Find where the given text appears and provide that cell's center as [x, y] coordinate. 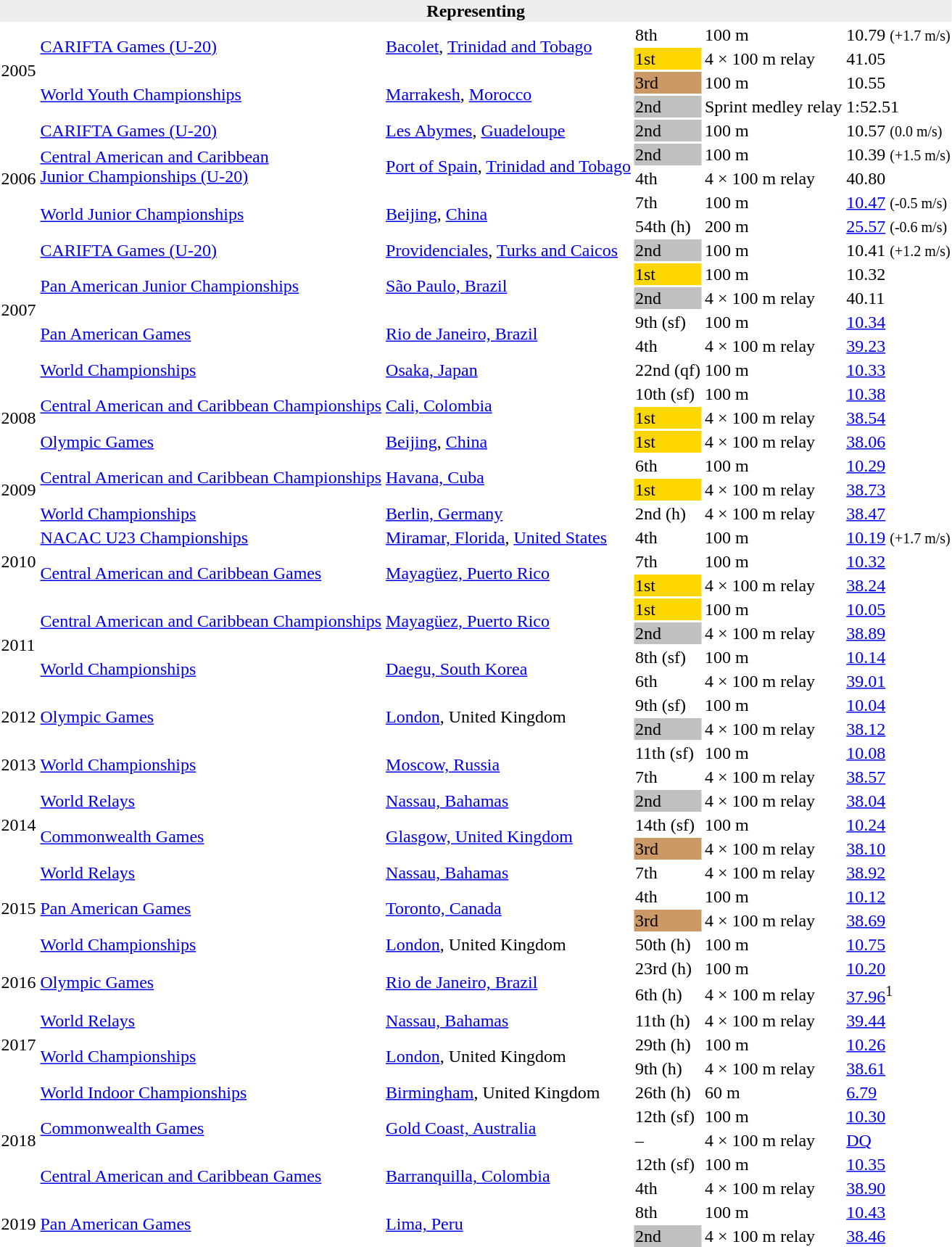
2014 [19, 825]
9th (h) [667, 1069]
Central American and CaribbeanJunior Championships (U-20) [211, 167]
10.39 (+1.5 m/s) [898, 155]
2012 [19, 717]
8th (sf) [667, 657]
NACAC U23 Championships [211, 538]
38.69 [898, 921]
10.24 [898, 825]
41.05 [898, 59]
39.01 [898, 681]
Bacolet, Trinidad and Tobago [509, 46]
Pan American Junior Championships [211, 286]
10.19 (+1.7 m/s) [898, 538]
6th (h) [667, 995]
38.47 [898, 514]
10.14 [898, 657]
29th (h) [667, 1045]
DQ [898, 1140]
Providenciales, Turks and Caicos [509, 250]
10.79 (+1.7 m/s) [898, 35]
10.38 [898, 394]
38.61 [898, 1069]
10.35 [898, 1164]
10.12 [898, 897]
37.961 [898, 995]
38.54 [898, 418]
40.11 [898, 298]
39.23 [898, 346]
2007 [19, 310]
2018 [19, 1140]
38.24 [898, 585]
1:52.51 [898, 107]
25.57 (-0.6 m/s) [898, 226]
Daegu, South Korea [509, 669]
10.47 (-0.5 m/s) [898, 202]
2016 [19, 982]
38.04 [898, 801]
Havana, Cuba [509, 477]
60 m [773, 1092]
26th (h) [667, 1092]
Birmingham, United Kingdom [509, 1092]
10.08 [898, 753]
10.41 (+1.2 m/s) [898, 250]
Glasgow, United Kingdom [509, 837]
2008 [19, 418]
Miramar, Florida, United States [509, 538]
Port of Spain, Trinidad and Tobago [509, 167]
38.57 [898, 777]
40.80 [898, 178]
World Indoor Championships [211, 1092]
50th (h) [667, 944]
Berlin, Germany [509, 514]
38.12 [898, 729]
Barranquilla, Colombia [509, 1177]
6.79 [898, 1092]
10.29 [898, 466]
Representing [476, 11]
2006 [19, 178]
11th (h) [667, 1021]
38.06 [898, 442]
10.05 [898, 609]
2015 [19, 908]
38.90 [898, 1188]
Osaka, Japan [509, 370]
Les Abymes, Guadeloupe [509, 131]
2009 [19, 490]
22nd (qf) [667, 370]
– [667, 1140]
10.04 [898, 705]
2005 [19, 71]
2011 [19, 646]
38.10 [898, 849]
10.20 [898, 968]
39.44 [898, 1021]
200 m [773, 226]
10.75 [898, 944]
10.34 [898, 322]
11th (sf) [667, 753]
10.33 [898, 370]
Toronto, Canada [509, 908]
14th (sf) [667, 825]
2013 [19, 765]
2019 [19, 1225]
Moscow, Russia [509, 765]
2nd (h) [667, 514]
54th (h) [667, 226]
10.30 [898, 1116]
10.26 [898, 1045]
23rd (h) [667, 968]
São Paulo, Brazil [509, 286]
10th (sf) [667, 394]
World Junior Championships [211, 215]
Gold Coast, Australia [509, 1129]
10.57 (0.0 m/s) [898, 131]
38.89 [898, 633]
World Youth Championships [211, 94]
Cali, Colombia [509, 406]
Lima, Peru [509, 1225]
Sprint medley relay [773, 107]
38.46 [898, 1236]
38.73 [898, 490]
10.55 [898, 83]
2010 [19, 561]
Marrakesh, Morocco [509, 94]
38.92 [898, 873]
10.43 [898, 1212]
2017 [19, 1045]
